Locate the cell with the specified text and output its (X, Y) center coordinate. 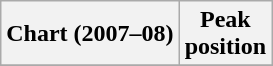
Chart (2007–08) (90, 34)
Peakposition (225, 34)
